Locate the cell with the specified text and output its (x, y) center coordinate. 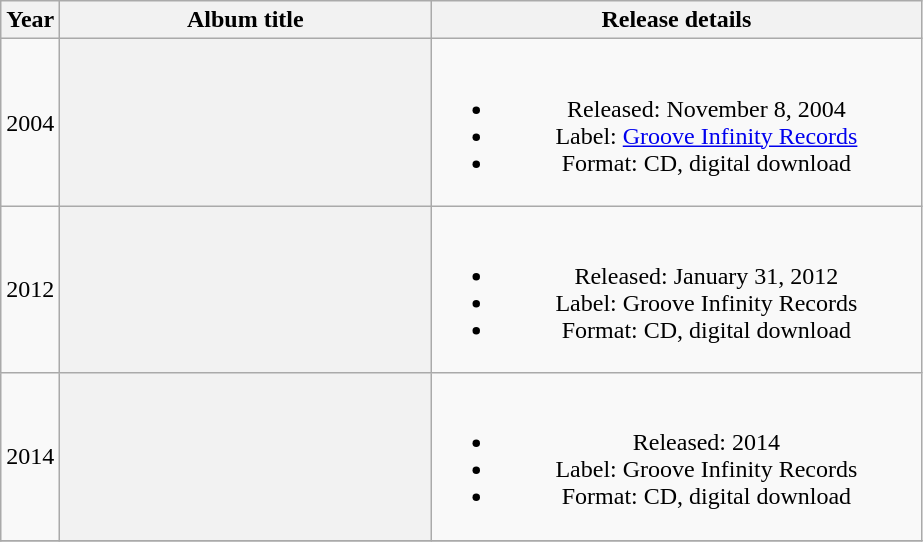
Released: 2014Label: Groove Infinity RecordsFormat: CD, digital download (676, 456)
2012 (30, 290)
2004 (30, 122)
Year (30, 20)
2014 (30, 456)
Release details (676, 20)
Released: January 31, 2012Label: Groove Infinity RecordsFormat: CD, digital download (676, 290)
Released: November 8, 2004Label: Groove Infinity RecordsFormat: CD, digital download (676, 122)
Album title (246, 20)
